Output the (X, Y) coordinate of the center of the cell containing the given text.  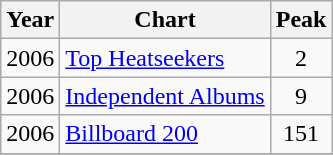
Chart (165, 20)
151 (301, 134)
2 (301, 58)
Year (30, 20)
Peak (301, 20)
Independent Albums (165, 96)
Billboard 200 (165, 134)
9 (301, 96)
Top Heatseekers (165, 58)
